Return (x, y) of the center of cell containing provided text 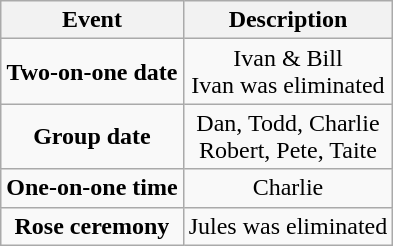
Rose ceremony (92, 226)
Charlie (288, 188)
Description (288, 20)
Event (92, 20)
Group date (92, 136)
Jules was eliminated (288, 226)
Two-on-one date (92, 72)
Dan, Todd, CharlieRobert, Pete, Taite (288, 136)
Ivan & BillIvan was eliminated (288, 72)
One-on-one time (92, 188)
